Find where the given text appears and provide that cell's center as [x, y] coordinate. 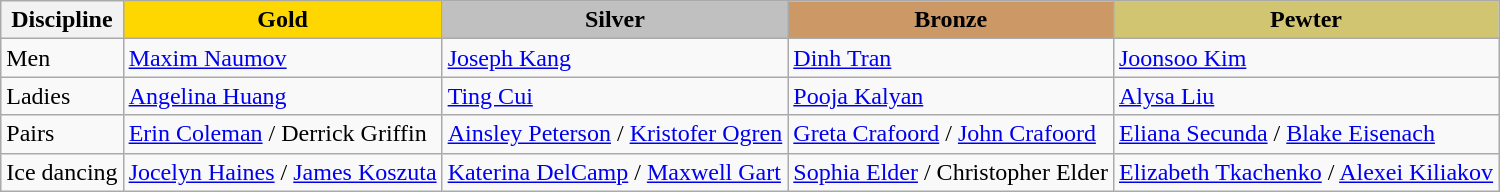
Silver [615, 20]
Maxim Naumov [282, 58]
Ice dancing [62, 172]
Angelina Huang [282, 96]
Eliana Secunda / Blake Eisenach [1306, 134]
Pewter [1306, 20]
Ting Cui [615, 96]
Greta Crafoord / John Crafoord [951, 134]
Erin Coleman / Derrick Griffin [282, 134]
Men [62, 58]
Katerina DelCamp / Maxwell Gart [615, 172]
Ainsley Peterson / Kristofer Ogren [615, 134]
Sophia Elder / Christopher Elder [951, 172]
Discipline [62, 20]
Ladies [62, 96]
Pairs [62, 134]
Joonsoo Kim [1306, 58]
Jocelyn Haines / James Koszuta [282, 172]
Alysa Liu [1306, 96]
Gold [282, 20]
Elizabeth Tkachenko / Alexei Kiliakov [1306, 172]
Joseph Kang [615, 58]
Dinh Tran [951, 58]
Pooja Kalyan [951, 96]
Bronze [951, 20]
